Return the (x, y) coordinate for the center point of the cell that contains the specified text.  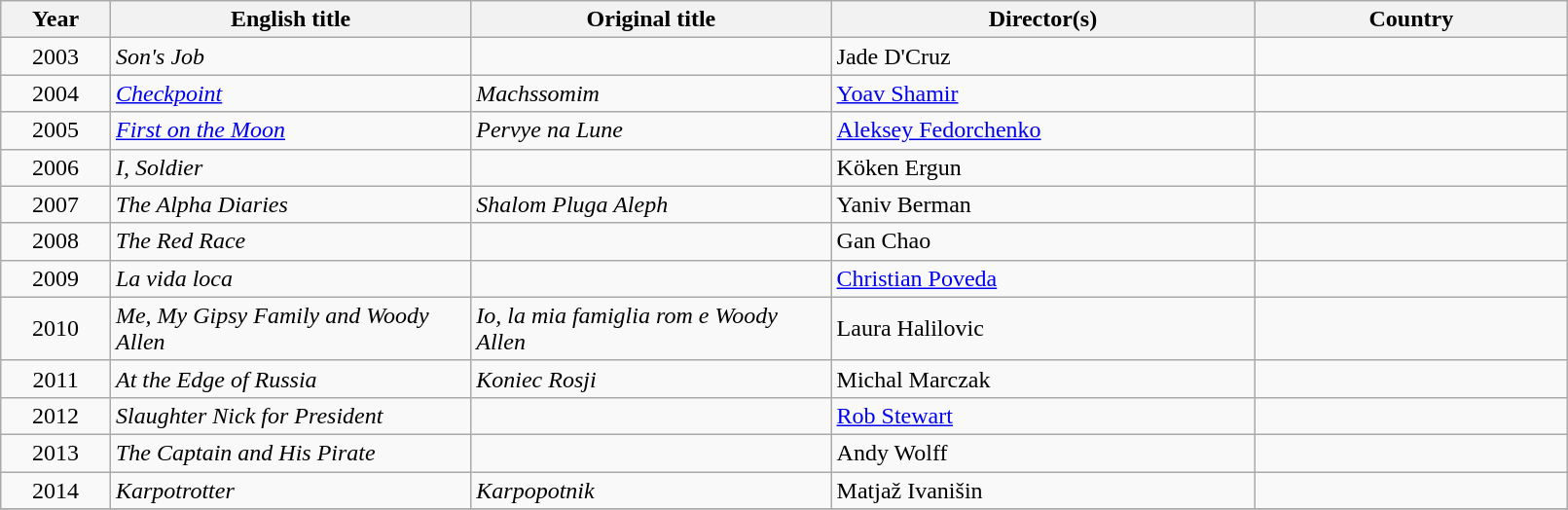
2012 (56, 416)
Gan Chao (1043, 241)
2006 (56, 167)
2014 (56, 490)
The Red Race (290, 241)
2003 (56, 56)
Director(s) (1043, 19)
Jade D'Cruz (1043, 56)
The Alpha Diaries (290, 204)
Checkpoint (290, 93)
2009 (56, 278)
Christian Poveda (1043, 278)
2007 (56, 204)
Io, la mia famiglia rom e Woody Allen (651, 329)
Son's Job (290, 56)
Köken Ergun (1043, 167)
Machssomim (651, 93)
The Captain and His Pirate (290, 453)
Laura Halilovic (1043, 329)
Yoav Shamir (1043, 93)
Country (1411, 19)
2005 (56, 130)
Pervye na Lune (651, 130)
Yaniv Berman (1043, 204)
Original title (651, 19)
La vida loca (290, 278)
Slaughter Nick for President (290, 416)
2008 (56, 241)
Rob Stewart (1043, 416)
Shalom Pluga Aleph (651, 204)
2011 (56, 379)
Andy Wolff (1043, 453)
Year (56, 19)
2010 (56, 329)
I, Soldier (290, 167)
Karpotrotter (290, 490)
At the Edge of Russia (290, 379)
First on the Moon (290, 130)
Michal Marczak (1043, 379)
English title (290, 19)
Me, My Gipsy Family and Woody Allen (290, 329)
Karpopotnik (651, 490)
2004 (56, 93)
2013 (56, 453)
Aleksey Fedorchenko (1043, 130)
Koniec Rosji (651, 379)
Matjaž Ivanišin (1043, 490)
